Search for the cell housing the specified text and yield its [x, y] center coordinate. 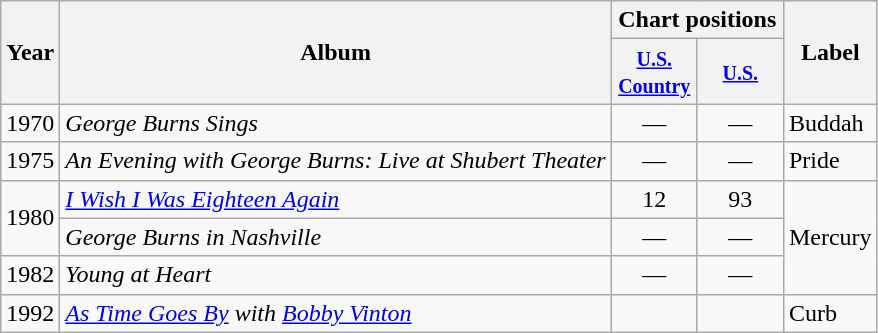
1982 [30, 275]
93 [740, 199]
An Evening with George Burns: Live at Shubert Theater [336, 161]
U.S. [740, 72]
Label [830, 52]
1975 [30, 161]
U.S. Country [654, 72]
Young at Heart [336, 275]
Mercury [830, 237]
Curb [830, 313]
Album [336, 52]
George Burns Sings [336, 123]
Chart positions [697, 20]
1970 [30, 123]
Pride [830, 161]
12 [654, 199]
Buddah [830, 123]
Year [30, 52]
1980 [30, 218]
1992 [30, 313]
As Time Goes By with Bobby Vinton [336, 313]
I Wish I Was Eighteen Again [336, 199]
George Burns in Nashville [336, 237]
